Provide the (x, y) coordinate of the cell's center where the given text is located.  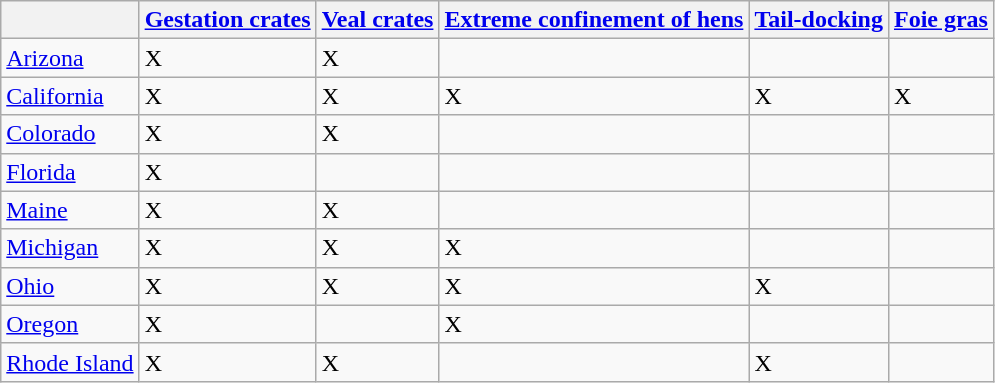
Gestation crates (228, 20)
Colorado (70, 134)
Extreme confinement of hens (594, 20)
Florida (70, 172)
Arizona (70, 58)
Oregon (70, 324)
Veal crates (378, 20)
Maine (70, 210)
Michigan (70, 248)
California (70, 96)
Foie gras (940, 20)
Tail-docking (819, 20)
Ohio (70, 286)
Rhode Island (70, 362)
